Extract the [X, Y] coordinate from the center of the cell holding the provided text.  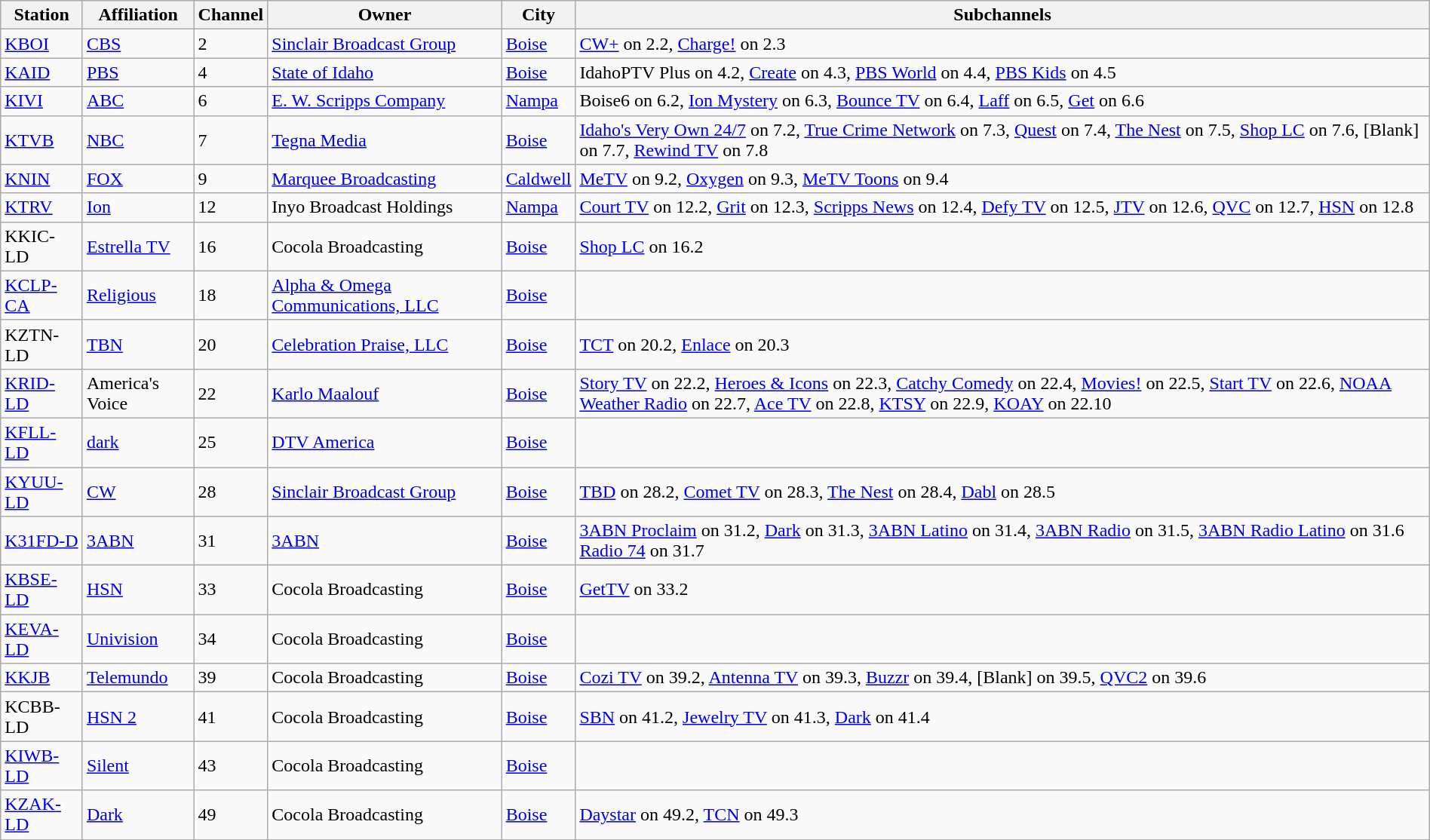
KNIN [42, 179]
HSN [138, 590]
Boise6 on 6.2, Ion Mystery on 6.3, Bounce TV on 6.4, Laff on 6.5, Get on 6.6 [1002, 101]
Dark [138, 814]
41 [231, 716]
KTVB [42, 140]
4 [231, 72]
KYUU-LD [42, 492]
7 [231, 140]
25 [231, 442]
KKJB [42, 678]
Ion [138, 207]
FOX [138, 179]
22 [231, 394]
Cozi TV on 39.2, Antenna TV on 39.3, Buzzr on 39.4, [Blank] on 39.5, QVC2 on 39.6 [1002, 678]
20 [231, 344]
CW [138, 492]
KZAK-LD [42, 814]
City [539, 15]
6 [231, 101]
Subchannels [1002, 15]
Univision [138, 639]
3ABN Proclaim on 31.2, Dark on 31.3, 3ABN Latino on 31.4, 3ABN Radio on 31.5, 3ABN Radio Latino on 31.6 Radio 74 on 31.7 [1002, 541]
39 [231, 678]
IdahoPTV Plus on 4.2, Create on 4.3, PBS World on 4.4, PBS Kids on 4.5 [1002, 72]
KFLL-LD [42, 442]
Shop LC on 16.2 [1002, 246]
Station [42, 15]
KTRV [42, 207]
KEVA-LD [42, 639]
Owner [385, 15]
Idaho's Very Own 24/7 on 7.2, True Crime Network on 7.3, Quest on 7.4, The Nest on 7.5, Shop LC on 7.6, [Blank] on 7.7, Rewind TV on 7.8 [1002, 140]
Celebration Praise, LLC [385, 344]
Silent [138, 766]
KCLP-CA [42, 296]
TBN [138, 344]
Marquee Broadcasting [385, 179]
PBS [138, 72]
TBD on 28.2, Comet TV on 28.3, The Nest on 28.4, Dabl on 28.5 [1002, 492]
Court TV on 12.2, Grit on 12.3, Scripps News on 12.4, Defy TV on 12.5, JTV on 12.6, QVC on 12.7, HSN on 12.8 [1002, 207]
9 [231, 179]
KAID [42, 72]
16 [231, 246]
KZTN-LD [42, 344]
KKIC-LD [42, 246]
TCT on 20.2, Enlace on 20.3 [1002, 344]
Estrella TV [138, 246]
KBSE-LD [42, 590]
HSN 2 [138, 716]
KIVI [42, 101]
Alpha & Omega Communications, LLC [385, 296]
12 [231, 207]
GetTV on 33.2 [1002, 590]
2 [231, 44]
ABC [138, 101]
NBC [138, 140]
SBN on 41.2, Jewelry TV on 41.3, Dark on 41.4 [1002, 716]
State of Idaho [385, 72]
KCBB-LD [42, 716]
Inyo Broadcast Holdings [385, 207]
K31FD-D [42, 541]
KIWB-LD [42, 766]
dark [138, 442]
33 [231, 590]
DTV America [385, 442]
Telemundo [138, 678]
KBOI [42, 44]
MeTV on 9.2, Oxygen on 9.3, MeTV Toons on 9.4 [1002, 179]
18 [231, 296]
CBS [138, 44]
America's Voice [138, 394]
28 [231, 492]
KRID-LD [42, 394]
Religious [138, 296]
Tegna Media [385, 140]
Affiliation [138, 15]
Caldwell [539, 179]
Daystar on 49.2, TCN on 49.3 [1002, 814]
E. W. Scripps Company [385, 101]
Karlo Maalouf [385, 394]
CW+ on 2.2, Charge! on 2.3 [1002, 44]
Channel [231, 15]
43 [231, 766]
31 [231, 541]
34 [231, 639]
49 [231, 814]
